Detect which cell encompasses the target text, then output its [x, y] center coordinate. 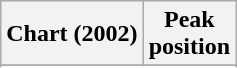
Chart (2002) [72, 34]
Peakposition [189, 34]
